Provide the [X, Y] coordinate of the cell's center where the given text is located.  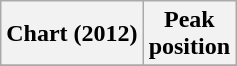
Peakposition [189, 34]
Chart (2012) [72, 34]
